Pinpoint the cell where the given text exists, returning its (X, Y) midpoint coordinate. 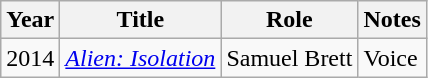
2014 (30, 58)
Notes (392, 20)
Samuel Brett (290, 58)
Year (30, 20)
Title (140, 20)
Voice (392, 58)
Alien: Isolation (140, 58)
Role (290, 20)
